Find where the given text appears and provide that cell's center as [x, y] coordinate. 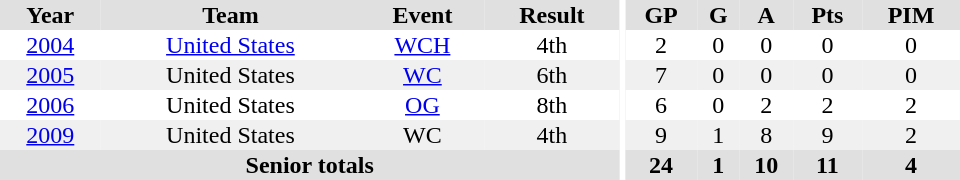
Senior totals [310, 165]
2009 [50, 135]
GP [661, 15]
24 [661, 165]
G [718, 15]
PIM [911, 15]
10 [766, 165]
8 [766, 135]
7 [661, 75]
Event [422, 15]
11 [828, 165]
6 [661, 105]
Result [552, 15]
Team [231, 15]
6th [552, 75]
2005 [50, 75]
Pts [828, 15]
2004 [50, 45]
8th [552, 105]
2006 [50, 105]
A [766, 15]
OG [422, 105]
4 [911, 165]
Year [50, 15]
WCH [422, 45]
